Return the [X, Y] coordinate for the center point of the cell that contains the specified text.  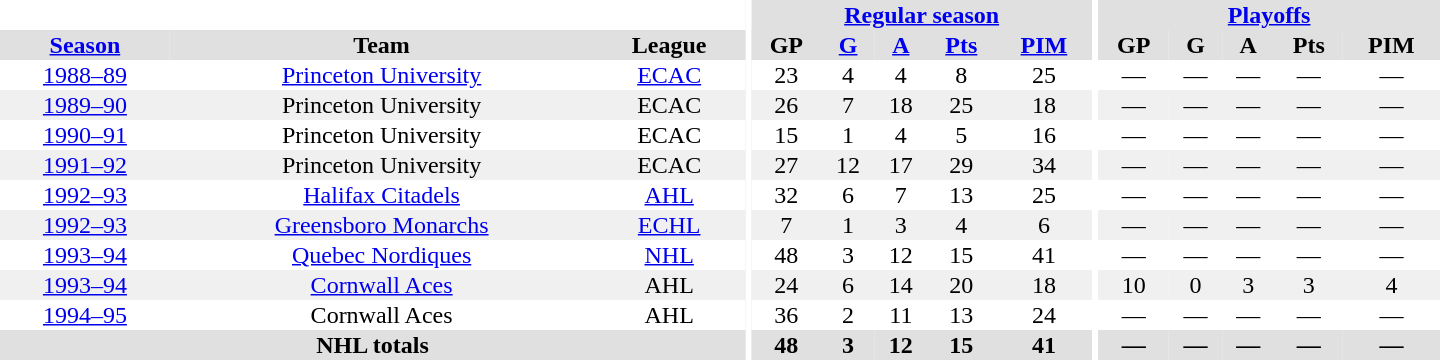
34 [1044, 165]
ECHL [669, 225]
Regular season [922, 15]
5 [961, 135]
17 [900, 165]
20 [961, 285]
Playoffs [1269, 15]
1988–89 [85, 75]
Season [85, 45]
Quebec Nordiques [382, 255]
Team [382, 45]
16 [1044, 135]
14 [900, 285]
32 [786, 195]
8 [961, 75]
27 [786, 165]
26 [786, 105]
1994–95 [85, 315]
23 [786, 75]
Greensboro Monarchs [382, 225]
0 [1196, 285]
1991–92 [85, 165]
NHL totals [372, 345]
NHL [669, 255]
1990–91 [85, 135]
Halifax Citadels [382, 195]
10 [1134, 285]
29 [961, 165]
2 [848, 315]
1989–90 [85, 105]
League [669, 45]
11 [900, 315]
36 [786, 315]
